Determine the [x, y] coordinate at the center of the cell enclosing the given text.  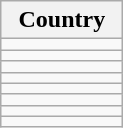
Country [62, 20]
